Search for the cell housing the specified text and yield its [x, y] center coordinate. 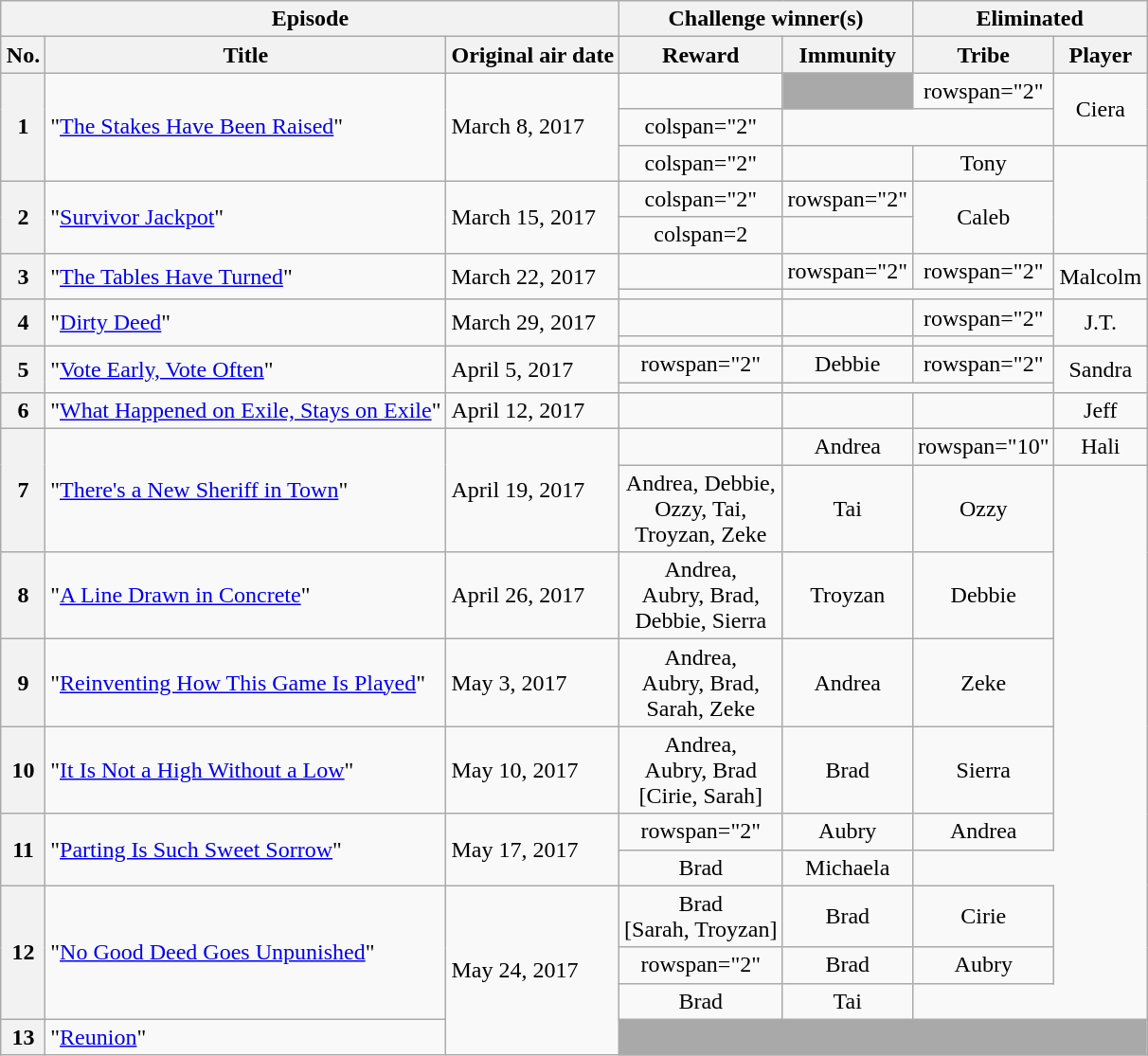
"There's a New Sheriff in Town" [246, 491]
No. [23, 55]
April 5, 2017 [532, 369]
"A Line Drawn in Concrete" [246, 596]
"Parting Is Such Sweet Sorrow" [246, 850]
Hali [1101, 447]
Sandra [1101, 369]
"No Good Deed Goes Unpunished" [246, 953]
"What Happened on Exile, Stays on Exile" [246, 411]
Sierra [983, 770]
3 [23, 277]
Episode [310, 19]
"The Tables Have Turned" [246, 277]
Original air date [532, 55]
Ciera [1101, 109]
J.T. [1101, 322]
Title [246, 55]
March 8, 2017 [532, 127]
4 [23, 322]
Tribe [983, 55]
April 26, 2017 [532, 596]
7 [23, 491]
May 24, 2017 [532, 970]
rowspan="10" [983, 447]
Cirie [983, 917]
Immunity [848, 55]
6 [23, 411]
Andrea,Aubry, Brad[Cirie, Sarah] [701, 770]
Troyzan [848, 596]
9 [23, 683]
2 [23, 217]
Jeff [1101, 411]
Player [1101, 55]
8 [23, 596]
"It Is Not a High Without a Low" [246, 770]
Reward [701, 55]
1 [23, 127]
Tony [983, 163]
Andrea,Aubry, Brad,Sarah, Zeke [701, 683]
Malcolm [1101, 277]
"The Stakes Have Been Raised" [246, 127]
Brad[Sarah, Troyzan] [701, 917]
"Survivor Jackpot" [246, 217]
April 12, 2017 [532, 411]
Caleb [983, 217]
Andrea,Aubry, Brad,Debbie, Sierra [701, 596]
"Reunion" [246, 1037]
Zeke [983, 683]
Eliminated [1029, 19]
March 29, 2017 [532, 322]
Challenge winner(s) [766, 19]
"Reinventing How This Game Is Played" [246, 683]
"Dirty Deed" [246, 322]
12 [23, 953]
13 [23, 1037]
May 17, 2017 [532, 850]
5 [23, 369]
April 19, 2017 [532, 491]
March 22, 2017 [532, 277]
Michaela [848, 868]
"Vote Early, Vote Often" [246, 369]
Andrea, Debbie,Ozzy, Tai,Troyzan, Zeke [701, 509]
11 [23, 850]
Ozzy [983, 509]
May 10, 2017 [532, 770]
March 15, 2017 [532, 217]
May 3, 2017 [532, 683]
10 [23, 770]
colspan=2 [701, 235]
